Locate the cell with the specified text and output its [X, Y] center coordinate. 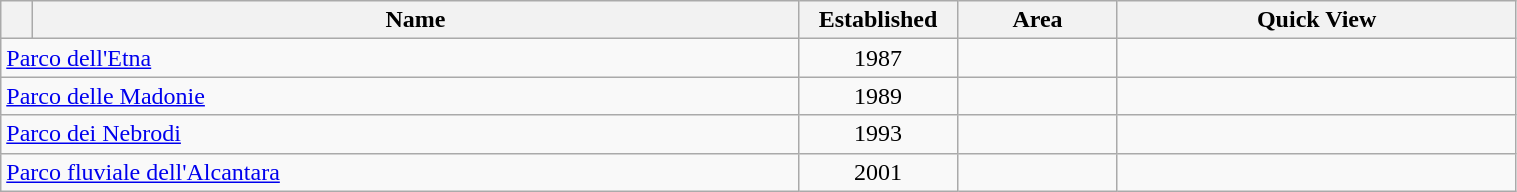
1987 [878, 58]
Established [878, 20]
Parco fluviale dell'Alcantara [400, 172]
Parco dei Nebrodi [400, 134]
Parco delle Madonie [400, 96]
2001 [878, 172]
Name [416, 20]
Parco dell'Etna [400, 58]
1989 [878, 96]
1993 [878, 134]
Area [1038, 20]
Quick View [1316, 20]
